Output the (X, Y) coordinate of the center of the cell containing the given text.  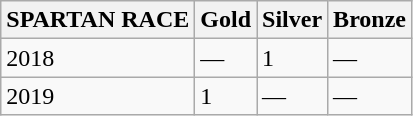
SPARTAN RACE (98, 20)
Bronze (370, 20)
2018 (98, 58)
Gold (226, 20)
2019 (98, 96)
Silver (292, 20)
